For the text-containing cell, return its midpoint in [x, y] coordinate format. 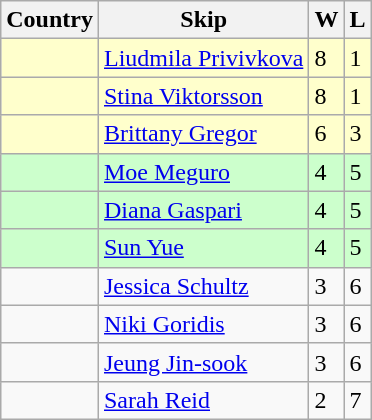
Jeung Jin-sook [203, 362]
Sarah Reid [203, 400]
Brittany Gregor [203, 134]
Country [50, 20]
Moe Meguro [203, 172]
Stina Viktorsson [203, 96]
W [326, 20]
Niki Goridis [203, 324]
7 [358, 400]
Jessica Schultz [203, 286]
Skip [203, 20]
Sun Yue [203, 248]
2 [326, 400]
L [358, 20]
Diana Gaspari [203, 210]
Liudmila Privivkova [203, 58]
